Detect which cell encompasses the target text, then output its [x, y] center coordinate. 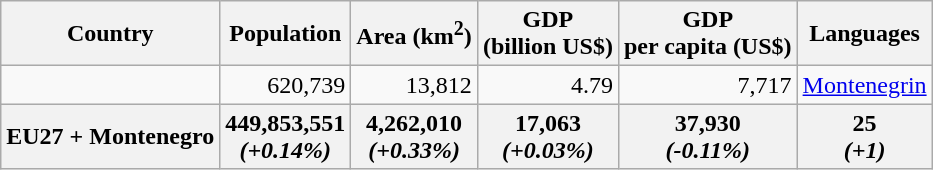
Population [286, 34]
13,812 [414, 85]
25(+1) [864, 136]
EU27 + Montenegro [110, 136]
449,853,551 (+0.14%) [286, 136]
4.79 [548, 85]
Area (km2) [414, 34]
620,739 [286, 85]
Montenegrin [864, 85]
17,063 (+0.03%) [548, 136]
GDP per capita (US$) [708, 34]
7,717 [708, 85]
Languages [864, 34]
4,262,010 (+0.33%) [414, 136]
Country [110, 34]
37,930 (-0.11%) [708, 136]
GDP (billion US$) [548, 34]
